From the cell containing the given text, extract its center point as [X, Y] coordinate. 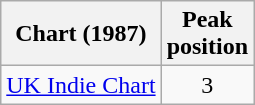
Chart (1987) [81, 34]
Peakposition [207, 34]
3 [207, 85]
UK Indie Chart [81, 85]
